Search for the cell housing the specified text and yield its (X, Y) center coordinate. 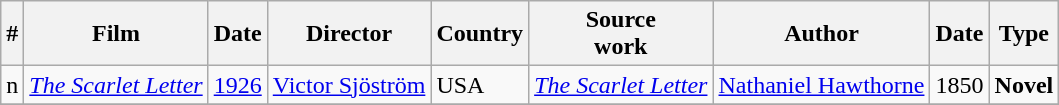
Novel (1024, 85)
Nathaniel Hawthorne (822, 85)
Film (116, 34)
Sourcework (621, 34)
1850 (960, 85)
Country (480, 34)
Director (349, 34)
# (12, 34)
1926 (238, 85)
n (12, 85)
Author (822, 34)
Type (1024, 34)
USA (480, 85)
Victor Sjöström (349, 85)
